Capture the cell that displays the provided text and extract its (x, y) central coordinate. 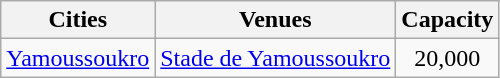
Yamoussoukro (78, 58)
Venues (276, 20)
Capacity (448, 20)
20,000 (448, 58)
Cities (78, 20)
Stade de Yamoussoukro (276, 58)
